Search for the cell housing the specified text and yield its (x, y) center coordinate. 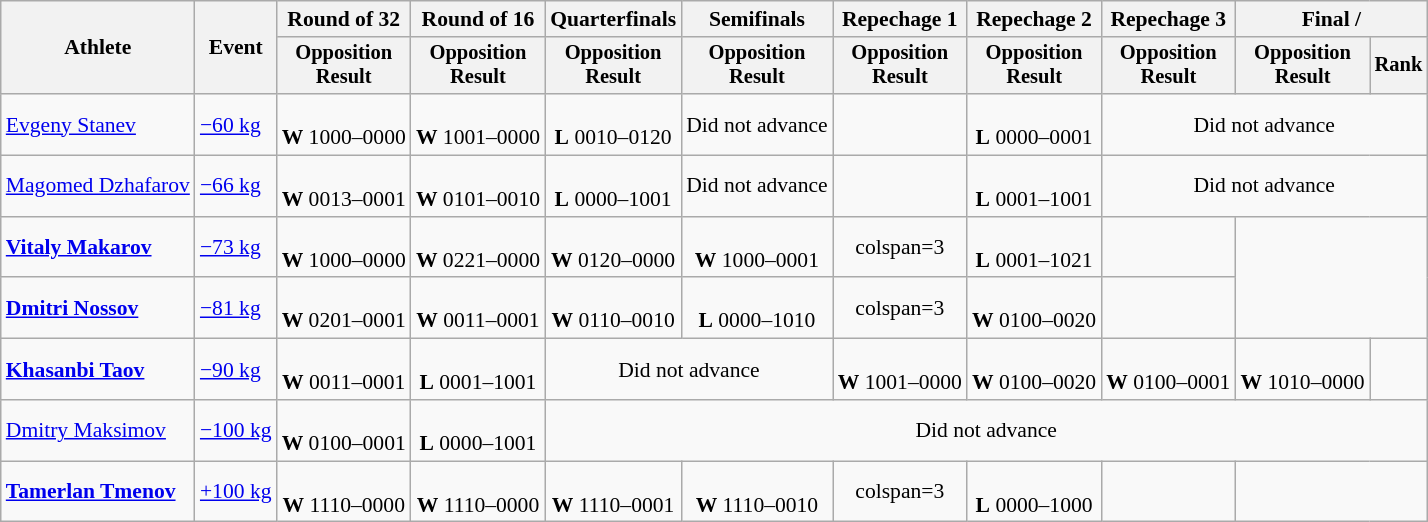
Tamerlan Tmenov (98, 492)
W 1110–0010 (757, 492)
W 0221–0000 (478, 248)
L 0000–0001 (1034, 124)
Event (236, 48)
L 0001–1021 (1034, 248)
−66 kg (236, 186)
Repechage 1 (900, 19)
Khasanbi Taov (98, 370)
Round of 32 (344, 19)
Final / (1331, 19)
Round of 16 (478, 19)
Athlete (98, 48)
W 0120–0000 (613, 248)
Evgeny Stanev (98, 124)
W 1110–0001 (613, 492)
W 1010–0000 (1302, 370)
Rank (1399, 66)
W 0101–0010 (478, 186)
W 1000–0001 (757, 248)
Dmitry Maksimov (98, 430)
W 0201–0001 (344, 308)
Repechage 2 (1034, 19)
Semifinals (757, 19)
−81 kg (236, 308)
−100 kg (236, 430)
−73 kg (236, 248)
Magomed Dzhafarov (98, 186)
W 0013–0001 (344, 186)
−60 kg (236, 124)
Repechage 3 (1168, 19)
Dmitri Nossov (98, 308)
−90 kg (236, 370)
+100 kg (236, 492)
L 0010–0120 (613, 124)
L 0000–1010 (757, 308)
Quarterfinals (613, 19)
W 0110–0010 (613, 308)
Vitaly Makarov (98, 248)
L 0000–1000 (1034, 492)
